Return the [x, y] coordinate for the center point of the cell that contains the specified text.  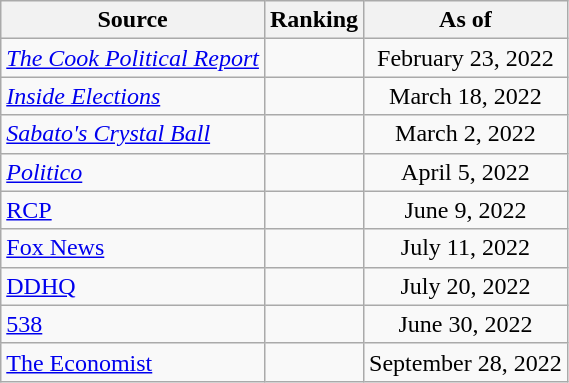
Sabato's Crystal Ball [133, 134]
March 2, 2022 [466, 134]
April 5, 2022 [466, 172]
As of [466, 20]
February 23, 2022 [466, 58]
July 11, 2022 [466, 248]
June 30, 2022 [466, 324]
The Cook Political Report [133, 58]
June 9, 2022 [466, 210]
538 [133, 324]
Ranking [314, 20]
Fox News [133, 248]
September 28, 2022 [466, 362]
RCP [133, 210]
Source [133, 20]
The Economist [133, 362]
Inside Elections [133, 96]
DDHQ [133, 286]
Politico [133, 172]
March 18, 2022 [466, 96]
July 20, 2022 [466, 286]
